Locate the cell with the specified text and output its [x, y] center coordinate. 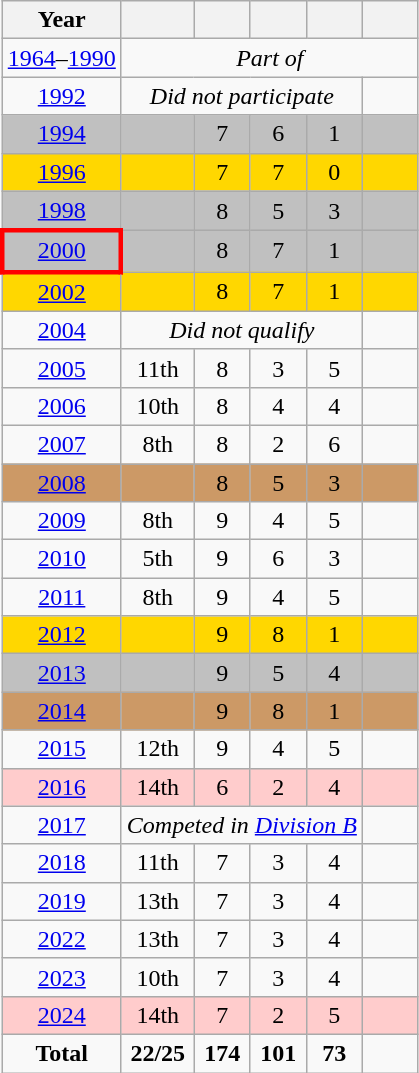
2009 [62, 521]
1994 [62, 134]
2005 [62, 368]
2010 [62, 559]
2006 [62, 406]
2014 [62, 711]
2017 [62, 825]
Competed in Division B [242, 825]
2022 [62, 939]
2004 [62, 330]
1996 [62, 172]
Part of [270, 58]
Did not qualify [242, 330]
22/25 [158, 1053]
73 [334, 1053]
2015 [62, 749]
2011 [62, 597]
Year [62, 20]
2007 [62, 444]
Total [62, 1053]
1998 [62, 211]
2018 [62, 863]
2012 [62, 635]
2013 [62, 673]
174 [222, 1053]
Did not participate [242, 96]
2023 [62, 977]
101 [278, 1053]
5th [158, 559]
2008 [62, 483]
12th [158, 749]
2024 [62, 1015]
2019 [62, 901]
2016 [62, 787]
1964–1990 [62, 58]
1992 [62, 96]
2002 [62, 292]
2000 [62, 252]
0 [334, 172]
